Find where the given text appears and provide that cell's center as (x, y) coordinate. 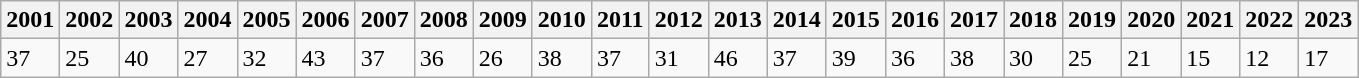
2013 (738, 20)
2002 (90, 20)
2020 (1152, 20)
17 (1328, 58)
15 (1210, 58)
2011 (620, 20)
2006 (326, 20)
46 (738, 58)
2014 (796, 20)
2005 (266, 20)
2001 (30, 20)
2015 (856, 20)
21 (1152, 58)
2010 (562, 20)
39 (856, 58)
2016 (914, 20)
30 (1034, 58)
2007 (384, 20)
2012 (678, 20)
2019 (1092, 20)
27 (208, 58)
2004 (208, 20)
43 (326, 58)
2022 (1270, 20)
2008 (444, 20)
40 (148, 58)
12 (1270, 58)
2018 (1034, 20)
2009 (502, 20)
2021 (1210, 20)
31 (678, 58)
2003 (148, 20)
26 (502, 58)
2023 (1328, 20)
32 (266, 58)
2017 (974, 20)
